Detect which cell encompasses the target text, then output its [X, Y] center coordinate. 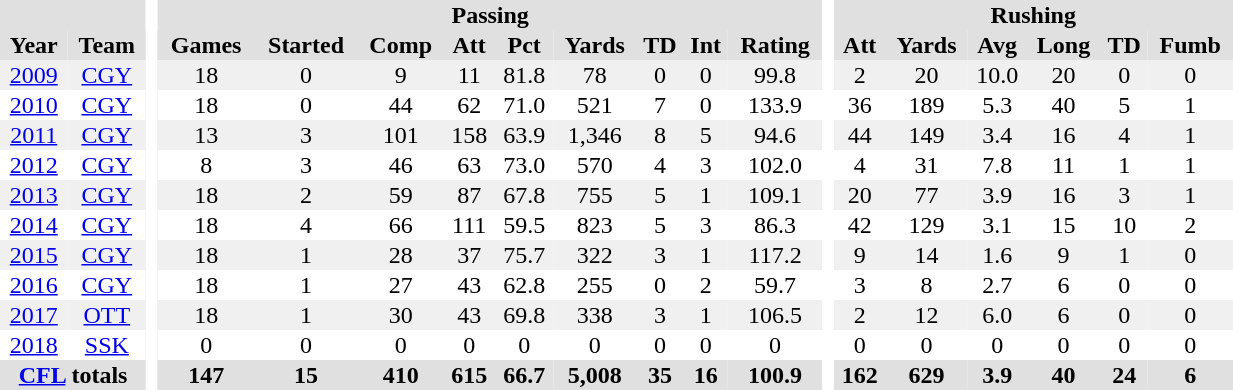
570 [595, 165]
59.7 [776, 285]
OTT [106, 315]
27 [401, 285]
12 [926, 315]
629 [926, 375]
162 [860, 375]
77 [926, 195]
Year [34, 45]
2012 [34, 165]
Avg [998, 45]
87 [470, 195]
67.8 [524, 195]
Rating [776, 45]
Pct [524, 45]
2016 [34, 285]
101 [401, 135]
71.0 [524, 105]
62.8 [524, 285]
CFL totals [73, 375]
2013 [34, 195]
149 [926, 135]
2011 [34, 135]
94.6 [776, 135]
30 [401, 315]
62 [470, 105]
42 [860, 225]
1.6 [998, 255]
66 [401, 225]
Started [306, 45]
31 [926, 165]
615 [470, 375]
66.7 [524, 375]
2018 [34, 345]
755 [595, 195]
147 [206, 375]
158 [470, 135]
1,346 [595, 135]
106.5 [776, 315]
14 [926, 255]
109.1 [776, 195]
338 [595, 315]
81.8 [524, 75]
86.3 [776, 225]
69.8 [524, 315]
3.1 [998, 225]
5,008 [595, 375]
129 [926, 225]
46 [401, 165]
111 [470, 225]
2017 [34, 315]
410 [401, 375]
2009 [34, 75]
28 [401, 255]
SSK [106, 345]
117.2 [776, 255]
Rushing [1033, 15]
133.9 [776, 105]
75.7 [524, 255]
322 [595, 255]
Int [706, 45]
10 [1124, 225]
78 [595, 75]
6.0 [998, 315]
100.9 [776, 375]
5.3 [998, 105]
73.0 [524, 165]
3.4 [998, 135]
7 [660, 105]
255 [595, 285]
Long [1064, 45]
Team [106, 45]
Passing [490, 15]
37 [470, 255]
823 [595, 225]
2014 [34, 225]
13 [206, 135]
Comp [401, 45]
2010 [34, 105]
35 [660, 375]
63.9 [524, 135]
99.8 [776, 75]
59.5 [524, 225]
59 [401, 195]
7.8 [998, 165]
Games [206, 45]
2.7 [998, 285]
10.0 [998, 75]
36 [860, 105]
2015 [34, 255]
521 [595, 105]
189 [926, 105]
Fumb [1190, 45]
24 [1124, 375]
63 [470, 165]
102.0 [776, 165]
